Pinpoint the cell where the given text exists, returning its (X, Y) midpoint coordinate. 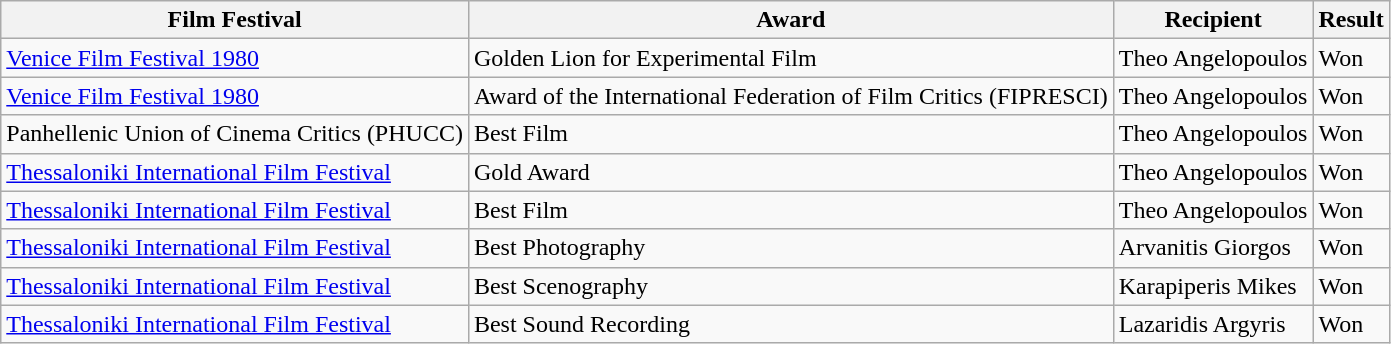
Lazaridis Argyris (1213, 324)
Golden Lion for Experimental Film (790, 58)
Award (790, 20)
Best Photography (790, 248)
Result (1351, 20)
Award of the International Federation of Film Critics (FIPRESCI) (790, 96)
Recipient (1213, 20)
Best Sound Recording (790, 324)
Karapiperis Mikes (1213, 286)
Gold Award (790, 172)
Arvanitis Giorgos (1213, 248)
Panhellenic Union of Cinema Critics (PHUCC) (235, 134)
Film Festival (235, 20)
Best Scenography (790, 286)
